Return [x, y] of the center of cell containing provided text 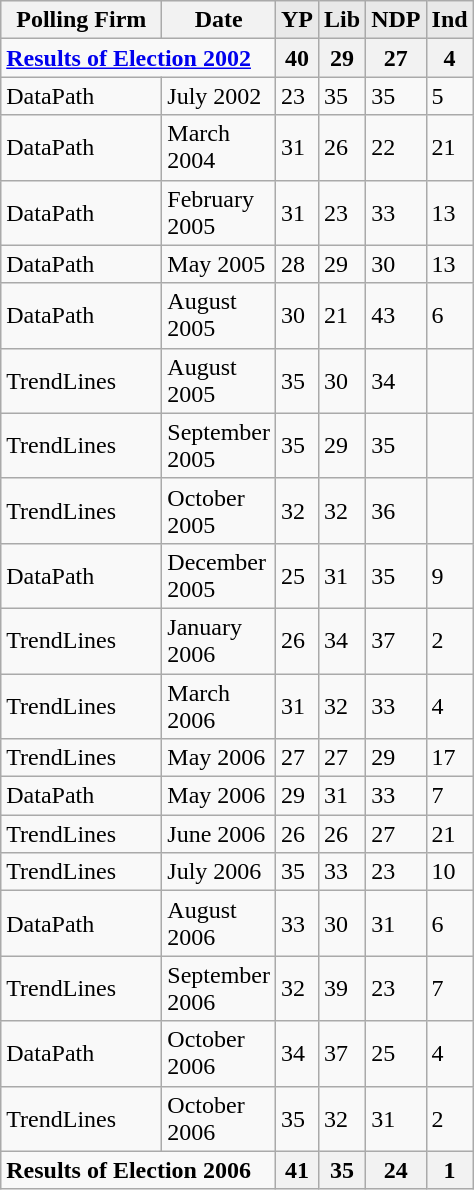
39 [342, 988]
41 [298, 1170]
9 [450, 576]
5 [450, 96]
Polling Firm [82, 20]
Date [219, 20]
10 [450, 872]
17 [450, 758]
28 [298, 264]
July 2002 [219, 96]
February 2005 [219, 212]
January 2006 [219, 640]
1 [450, 1170]
Results of Election 2002 [138, 58]
September 2005 [219, 446]
24 [396, 1170]
June 2006 [219, 834]
October 2005 [219, 510]
YP [298, 20]
36 [396, 510]
March 2006 [219, 706]
Ind [450, 20]
March 2004 [219, 148]
40 [298, 58]
22 [396, 148]
August 2006 [219, 924]
September 2006 [219, 988]
December 2005 [219, 576]
43 [396, 316]
July 2006 [219, 872]
Lib [342, 20]
May 2005 [219, 264]
Results of Election 2006 [138, 1170]
NDP [396, 20]
